Output the [x, y] coordinate of the center of the cell containing the given text.  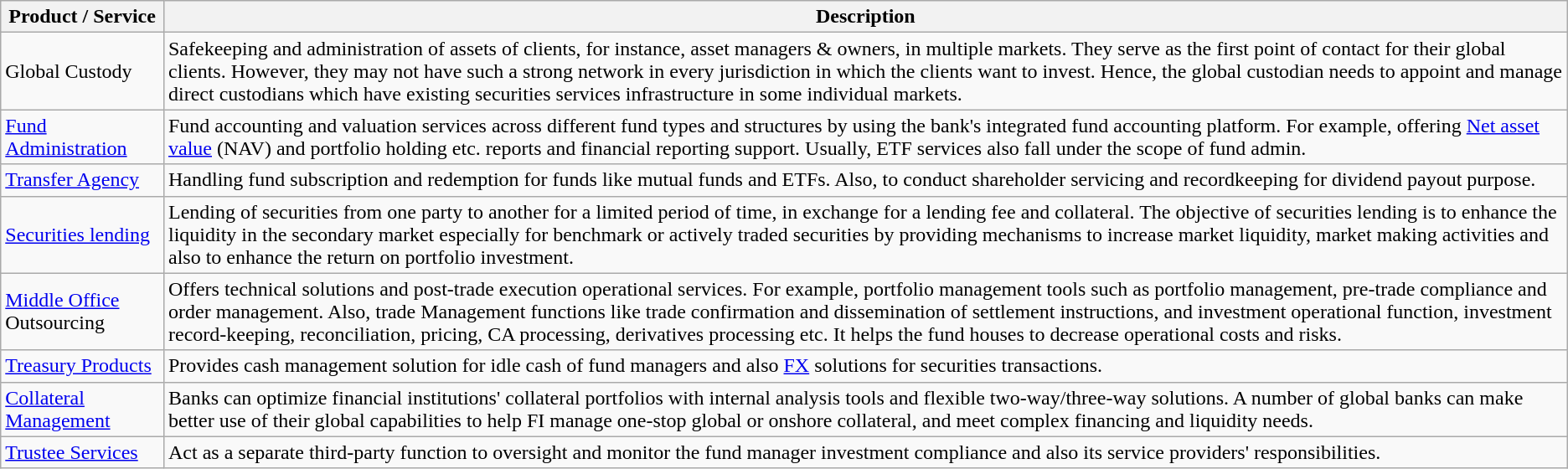
Fund Administration [82, 137]
Securities lending [82, 234]
Middle Office Outsourcing [82, 312]
Description [865, 17]
Global Custody [82, 71]
Product / Service [82, 17]
Treasury Products [82, 366]
Trustee Services [82, 452]
Collateral Management [82, 409]
Provides cash management solution for idle cash of fund managers and also FX solutions for securities transactions. [865, 366]
Transfer Agency [82, 180]
